Determine the [x, y] coordinate at the center of the cell enclosing the given text.  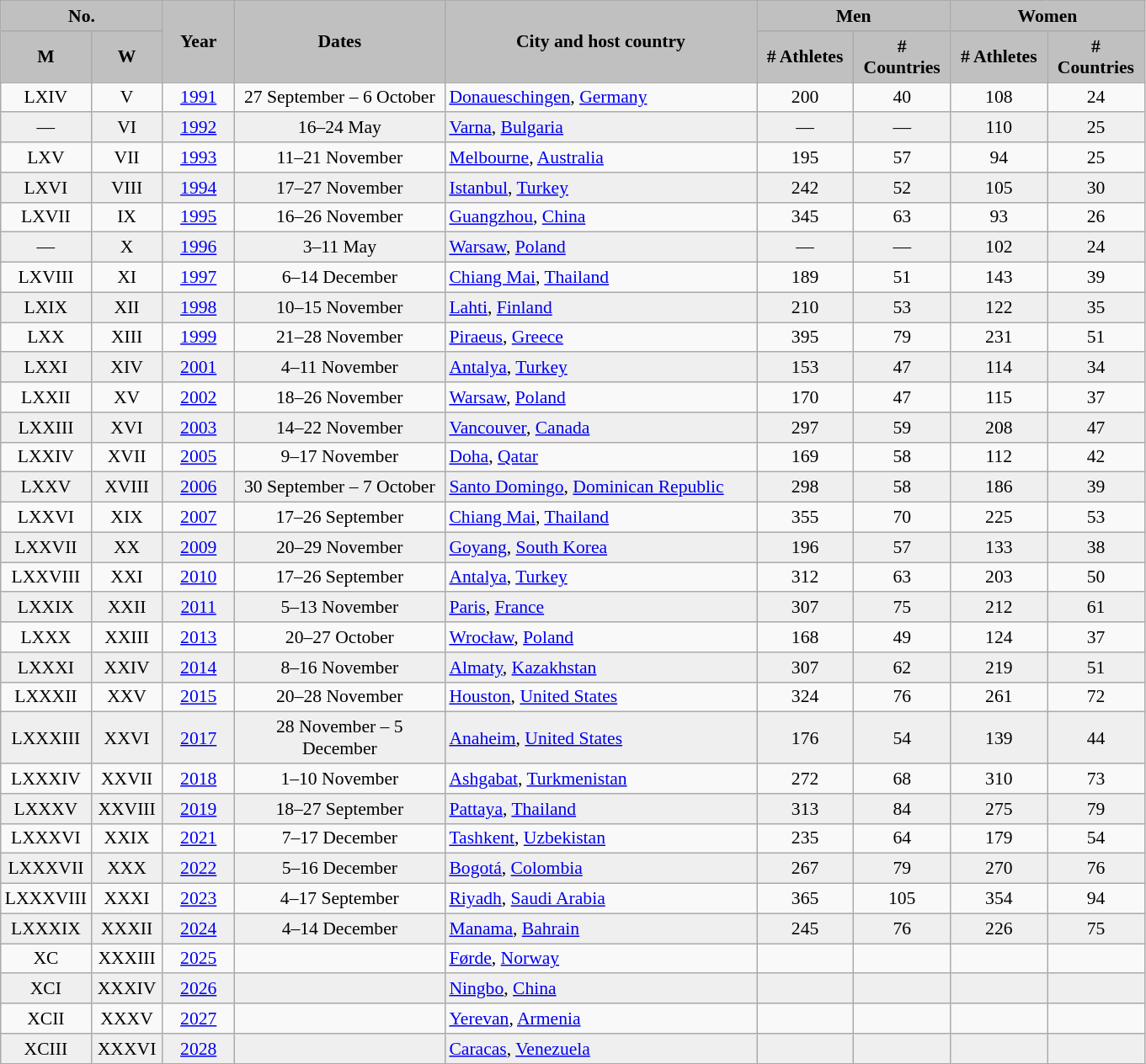
27 September – 6 October [339, 98]
4–14 December [339, 928]
52 [903, 188]
VII [126, 157]
313 [805, 809]
84 [903, 809]
LXXXII [45, 697]
W [126, 57]
70 [903, 518]
2014 [199, 668]
203 [999, 577]
72 [1096, 697]
9–17 November [339, 457]
176 [805, 737]
112 [999, 457]
2019 [199, 809]
310 [999, 779]
XXX [126, 869]
Men [853, 16]
XXVIII [126, 809]
LXXV [45, 487]
XI [126, 278]
Wrocław, Poland [600, 637]
XCIII [45, 1049]
297 [805, 428]
Santo Domingo, Dominican Republic [600, 487]
14–22 November [339, 428]
XII [126, 307]
225 [999, 518]
LXXI [45, 368]
189 [805, 278]
XX [126, 547]
261 [999, 697]
210 [805, 307]
93 [999, 217]
XCI [45, 989]
8–16 November [339, 668]
2002 [199, 397]
1998 [199, 307]
245 [805, 928]
LXXXIX [45, 928]
169 [805, 457]
44 [1096, 737]
61 [1096, 608]
168 [805, 637]
XXVI [126, 737]
35 [1096, 307]
XXIV [126, 668]
Riyadh, Saudi Arabia [600, 899]
1997 [199, 278]
V [126, 98]
XXXIV [126, 989]
XXV [126, 697]
73 [1096, 779]
XXVII [126, 779]
4–17 September [339, 899]
2009 [199, 547]
59 [903, 428]
219 [999, 668]
18–27 September [339, 809]
1991 [199, 98]
1–10 November [339, 779]
68 [903, 779]
LXX [45, 338]
231 [999, 338]
1994 [199, 188]
LXV [45, 157]
5–16 December [339, 869]
Donaueschingen, Germany [600, 98]
LXXXVIII [45, 899]
34 [1096, 368]
LXVI [45, 188]
XVI [126, 428]
Pattaya, Thailand [600, 809]
2022 [199, 869]
1999 [199, 338]
208 [999, 428]
XXXVI [126, 1049]
2017 [199, 737]
Vancouver, Canada [600, 428]
115 [999, 397]
XXXI [126, 899]
324 [805, 697]
XXIX [126, 838]
LXXIII [45, 428]
XV [126, 397]
Piraeus, Greece [600, 338]
6–14 December [339, 278]
XVIII [126, 487]
42 [1096, 457]
242 [805, 188]
30 September – 7 October [339, 487]
Varna, Bulgaria [600, 128]
Guangzhou, China [600, 217]
16–24 May [339, 128]
20–29 November [339, 547]
Women [1047, 16]
LXXX [45, 637]
2028 [199, 1049]
LXVIII [45, 278]
2015 [199, 697]
270 [999, 869]
365 [805, 899]
235 [805, 838]
64 [903, 838]
11–21 November [339, 157]
1996 [199, 247]
143 [999, 278]
Doha, Qatar [600, 457]
354 [999, 899]
LXVII [45, 217]
2011 [199, 608]
City and host country [600, 42]
2023 [199, 899]
153 [805, 368]
LXXIV [45, 457]
LXIX [45, 307]
2005 [199, 457]
LXXIX [45, 608]
XIII [126, 338]
2025 [199, 959]
20–27 October [339, 637]
2026 [199, 989]
196 [805, 547]
LXXXIV [45, 779]
Paris, France [600, 608]
186 [999, 487]
Year [199, 42]
3–11 May [339, 247]
Førde, Norway [600, 959]
5–13 November [339, 608]
Bogotá, Colombia [600, 869]
49 [903, 637]
28 November – 5 December [339, 737]
Lahti, Finland [600, 307]
XCII [45, 1019]
38 [1096, 547]
16–26 November [339, 217]
2027 [199, 1019]
40 [903, 98]
1992 [199, 128]
108 [999, 98]
26 [1096, 217]
1995 [199, 217]
LXXXI [45, 668]
122 [999, 307]
No. [82, 16]
Caracas, Venezuela [600, 1049]
1993 [199, 157]
345 [805, 217]
Goyang, South Korea [600, 547]
Melbourne, Australia [600, 157]
275 [999, 809]
LXXXIII [45, 737]
355 [805, 518]
312 [805, 577]
Ashgabat, Turkmenistan [600, 779]
62 [903, 668]
VI [126, 128]
200 [805, 98]
XXXII [126, 928]
LXIV [45, 98]
LXXXVII [45, 869]
XVII [126, 457]
195 [805, 157]
LXXVII [45, 547]
20–28 November [339, 697]
2013 [199, 637]
267 [805, 869]
Anaheim, United States [600, 737]
VIII [126, 188]
139 [999, 737]
XC [45, 959]
298 [805, 487]
2007 [199, 518]
179 [999, 838]
XXXV [126, 1019]
LXXVIII [45, 577]
2018 [199, 779]
XIX [126, 518]
2010 [199, 577]
2024 [199, 928]
272 [805, 779]
XIV [126, 368]
133 [999, 547]
Ningbo, China [600, 989]
226 [999, 928]
4–11 November [339, 368]
Manama, Bahrain [600, 928]
X [126, 247]
2003 [199, 428]
114 [999, 368]
7–17 December [339, 838]
Dates [339, 42]
XXXIII [126, 959]
Tashkent, Uzbekistan [600, 838]
170 [805, 397]
Yerevan, Armenia [600, 1019]
LXXXV [45, 809]
2001 [199, 368]
XXI [126, 577]
102 [999, 247]
30 [1096, 188]
LXXII [45, 397]
Houston, United States [600, 697]
Istanbul, Turkey [600, 188]
Almaty, Kazakhstan [600, 668]
M [45, 57]
18–26 November [339, 397]
LXXVI [45, 518]
110 [999, 128]
10–15 November [339, 307]
LXXXVI [45, 838]
XXIII [126, 637]
212 [999, 608]
17–27 November [339, 188]
XXII [126, 608]
21–28 November [339, 338]
2006 [199, 487]
50 [1096, 577]
395 [805, 338]
124 [999, 637]
IX [126, 217]
2021 [199, 838]
